For the text-containing cell, return its midpoint in (x, y) coordinate format. 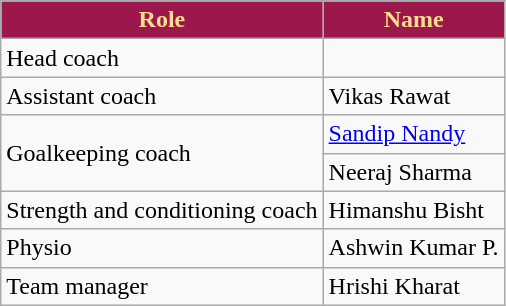
Head coach (162, 58)
Assistant coach (162, 96)
Goalkeeping coach (162, 153)
Ashwin Kumar P. (414, 248)
Vikas Rawat (414, 96)
Name (414, 20)
Hrishi Kharat (414, 286)
Sandip Nandy (414, 134)
Role (162, 20)
Physio (162, 248)
Strength and conditioning coach (162, 210)
Team manager (162, 286)
Neeraj Sharma (414, 172)
Himanshu Bisht (414, 210)
